Return [X, Y] of the center of cell containing provided text 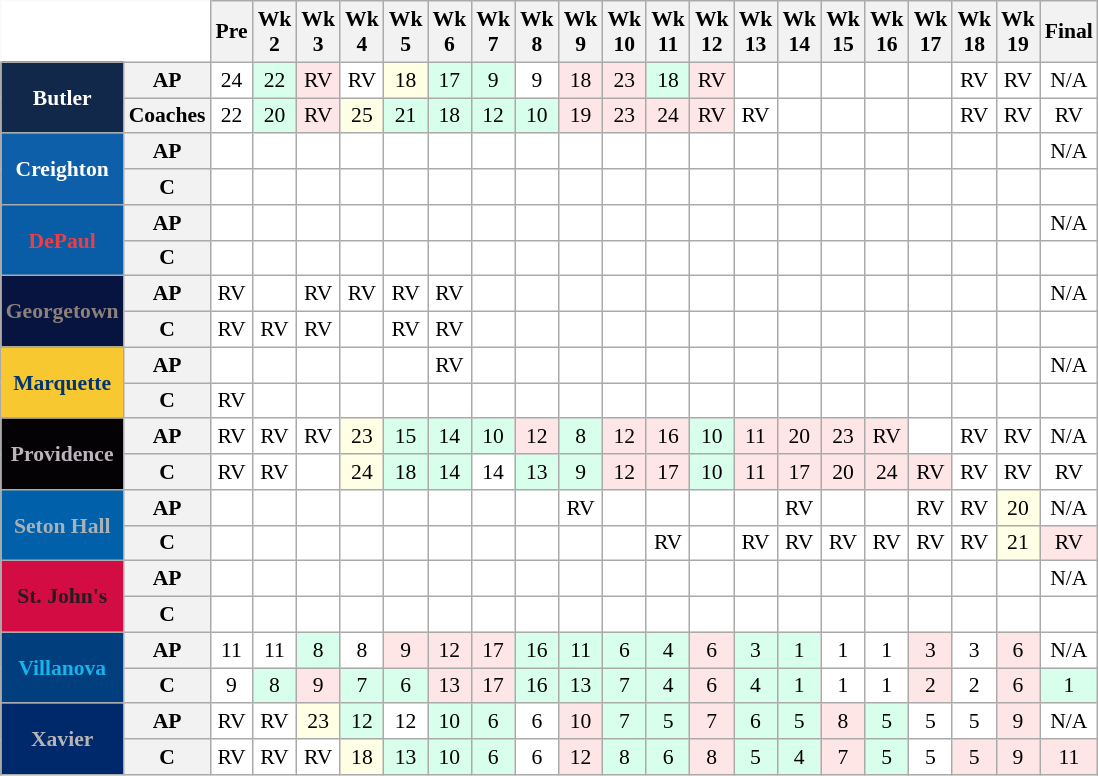
Georgetown [62, 312]
Pre [231, 32]
Wk11 [668, 32]
DePaul [62, 240]
Wk7 [493, 32]
15 [406, 437]
Seton Hall [62, 526]
Wk4 [362, 32]
Final [1069, 32]
Wk9 [581, 32]
19 [581, 116]
Wk18 [974, 32]
Wk14 [799, 32]
Wk8 [537, 32]
25 [362, 116]
Wk10 [624, 32]
Wk3 [318, 32]
Marquette [62, 382]
Villanova [62, 668]
Wk17 [931, 32]
Xavier [62, 740]
Creighton [62, 170]
Butler [62, 98]
Wk12 [712, 32]
Wk5 [406, 32]
Providence [62, 454]
Wk13 [756, 32]
Wk15 [843, 32]
Wk19 [1018, 32]
Wk6 [450, 32]
Wk2 [275, 32]
Coaches [168, 116]
St. John's [62, 596]
Wk16 [887, 32]
